Locate the cell with the specified text and output its (X, Y) center coordinate. 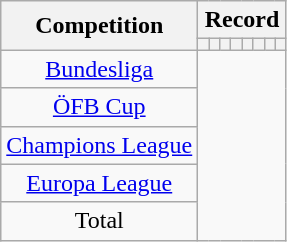
Bundesliga (100, 69)
Competition (100, 26)
Champions League (100, 145)
ÖFB Cup (100, 107)
Total (100, 221)
Europa League (100, 183)
Record (242, 20)
